For the text-containing cell, return its midpoint in (x, y) coordinate format. 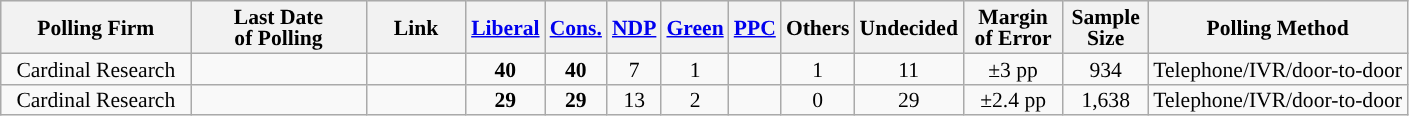
Polling Method (1278, 27)
Undecided (909, 27)
Link (416, 27)
Marginof Error (1013, 27)
NDP (634, 27)
Cons. (576, 27)
2 (694, 100)
SampleSize (1106, 27)
934 (1106, 68)
7 (634, 68)
PPC (755, 27)
0 (818, 100)
1,638 (1106, 100)
±3 pp (1013, 68)
11 (909, 68)
Liberal (505, 27)
Others (818, 27)
13 (634, 100)
Last Dateof Polling (278, 27)
±2.4 pp (1013, 100)
Green (694, 27)
Polling Firm (96, 27)
